Output the (X, Y) coordinate of the center of the cell containing the given text.  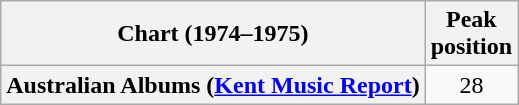
Chart (1974–1975) (213, 34)
Peak position (471, 34)
28 (471, 85)
Australian Albums (Kent Music Report) (213, 85)
